Detect which cell encompasses the target text, then output its (x, y) center coordinate. 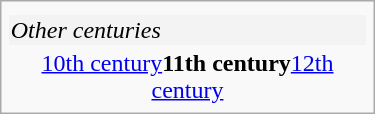
Other centuries (187, 30)
10th century11th century12th century (187, 76)
